Provide the [x, y] coordinate of the cell's center where the given text is located.  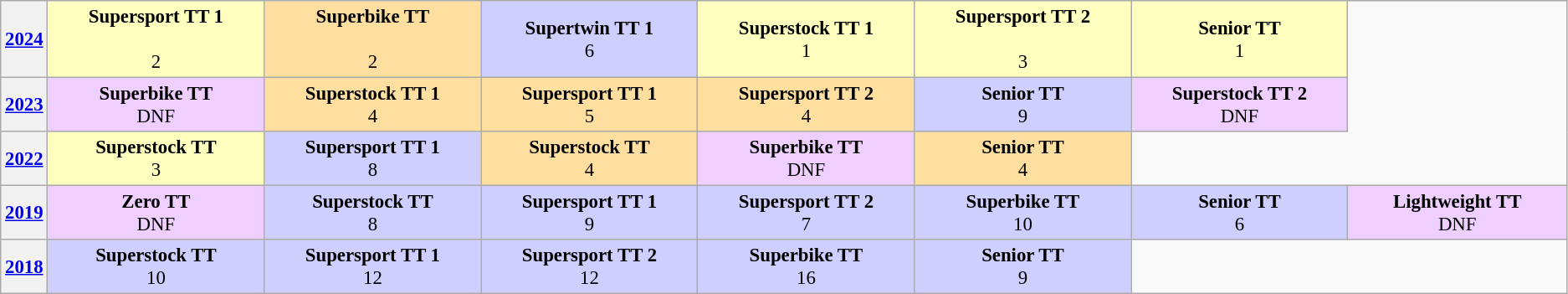
Superstock TT 14 [373, 106]
Superbike TT2 [373, 39]
Supersport TT 1 2 [156, 39]
Superbike TT 16 [807, 266]
Superstock TT 10 [156, 266]
2019 [24, 213]
Superstock TT 8 [373, 213]
Supersport TT 23 [1022, 39]
Lightweight TT DNF [1458, 213]
Senior TT9 [1022, 106]
Supersport TT 2 12 [589, 266]
Supersport TT 1 12 [373, 266]
Supersport TT 1 8 [373, 159]
Supersport TT 1 9 [589, 213]
Supertwin TT 1 6 [589, 39]
2022 [24, 159]
Supersport TT 24 [807, 106]
Superbike TT 10 [1022, 213]
Supersport TT 2 7 [807, 213]
Senior TT 9 [1022, 266]
Superstock TT 2DNF [1240, 106]
Superstock TT 1 1 [807, 39]
Superstock TT 3 [156, 159]
2024 [24, 39]
Senior TT 6 [1240, 213]
2023 [24, 106]
Supersport TT 15 [589, 106]
Zero TT DNF [156, 213]
Senior TT 1 [1240, 39]
2018 [24, 266]
Superstock TT 4 [589, 159]
Senior TT 4 [1022, 159]
